Search for the cell housing the specified text and yield its (x, y) center coordinate. 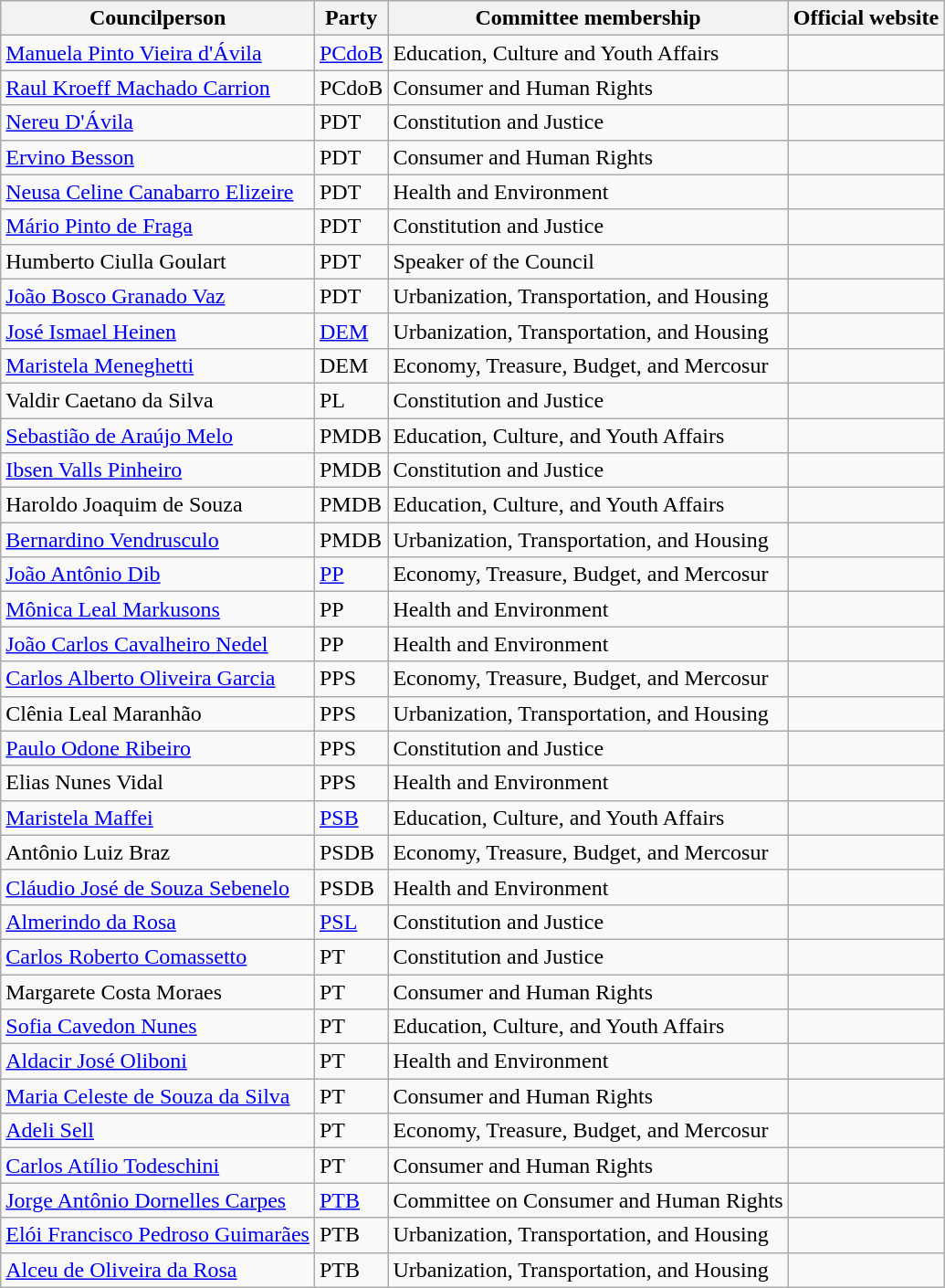
Cláudio José de Souza Sebenelo (158, 887)
Speaker of the Council (588, 261)
Carlos Roberto Comassetto (158, 956)
Ervino Besson (158, 157)
Mônica Leal Markusons (158, 609)
Official website (866, 18)
Councilperson (158, 18)
Raul Kroeff Machado Carrion (158, 88)
Paulo Odone Ribeiro (158, 748)
Manuela Pinto Vieira d'Ávila (158, 53)
Humberto Ciulla Goulart (158, 261)
Ibsen Valls Pinheiro (158, 470)
Committee on Consumer and Human Rights (588, 1200)
Neusa Celine Canabarro Elizeire (158, 192)
João Carlos Cavalheiro Nedel (158, 644)
Antônio Luiz Braz (158, 852)
Maristela Maffei (158, 818)
Margarete Costa Moraes (158, 991)
Jorge Antônio Dornelles Carpes (158, 1200)
João Bosco Granado Vaz (158, 296)
Alceu de Oliveira da Rosa (158, 1270)
Elói Francisco Pedroso Guimarães (158, 1235)
Nereu D'Ávila (158, 122)
Maristela Meneghetti (158, 365)
PL (351, 400)
José Ismael Heinen (158, 331)
Elias Nunes Vidal (158, 783)
Carlos Alberto Oliveira Garcia (158, 679)
Aldacir José Oliboni (158, 1061)
PSL (351, 922)
Sofia Cavedon Nunes (158, 1027)
Valdir Caetano da Silva (158, 400)
Bernardino Vendrusculo (158, 540)
Almerindo da Rosa (158, 922)
Haroldo Joaquim de Souza (158, 505)
João Antônio Dib (158, 575)
PSB (351, 818)
Carlos Atílio Todeschini (158, 1166)
Adeli Sell (158, 1131)
Party (351, 18)
Clênia Leal Maranhão (158, 713)
Maria Celeste de Souza da Silva (158, 1096)
Committee membership (588, 18)
Education, Culture and Youth Affairs (588, 53)
Sebastião de Araújo Melo (158, 436)
Mário Pinto de Fraga (158, 227)
